From the cell containing the given text, extract its center point as (x, y) coordinate. 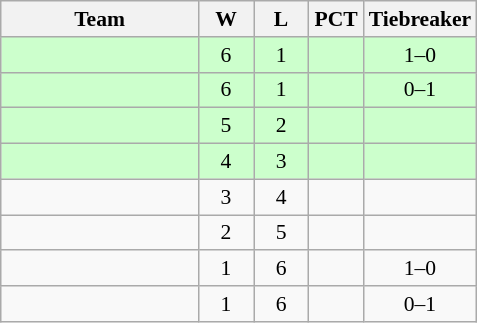
W (226, 19)
PCT (336, 19)
Team (100, 19)
Tiebreaker (420, 19)
L (282, 19)
